Locate the cell with the specified text and output its [x, y] center coordinate. 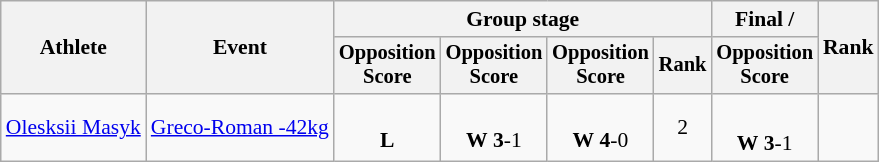
Final / [764, 19]
Athlete [74, 48]
Greco-Roman -42kg [240, 128]
2 [683, 128]
L [388, 128]
Olesksii Masyk [74, 128]
Group stage [522, 19]
W 4-0 [600, 128]
Event [240, 48]
